Pinpoint the cell where the given text exists, returning its (x, y) midpoint coordinate. 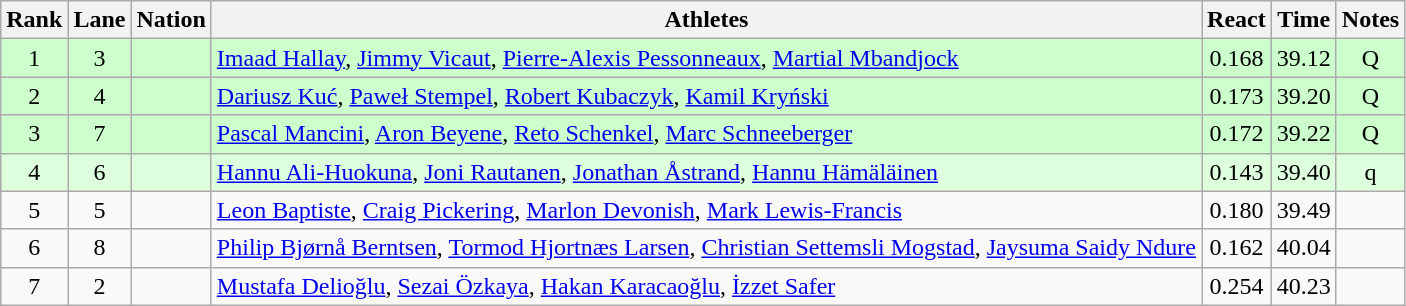
Rank (34, 20)
Leon Baptiste, Craig Pickering, Marlon Devonish, Mark Lewis-Francis (706, 210)
40.04 (1304, 248)
0.172 (1237, 134)
39.12 (1304, 58)
Time (1304, 20)
Notes (1370, 20)
39.40 (1304, 172)
0.168 (1237, 58)
40.23 (1304, 286)
Lane (100, 20)
8 (100, 248)
Dariusz Kuć, Paweł Stempel, Robert Kubaczyk, Kamil Kryński (706, 96)
39.22 (1304, 134)
39.49 (1304, 210)
Hannu Ali-Huokuna, Joni Rautanen, Jonathan Åstrand, Hannu Hämäläinen (706, 172)
1 (34, 58)
Mustafa Delioğlu, Sezai Özkaya, Hakan Karacaoğlu, İzzet Safer (706, 286)
Nation (171, 20)
Athletes (706, 20)
0.254 (1237, 286)
React (1237, 20)
Pascal Mancini, Aron Beyene, Reto Schenkel, Marc Schneeberger (706, 134)
Philip Bjørnå Berntsen, Tormod Hjortnæs Larsen, Christian Settemsli Mogstad, Jaysuma Saidy Ndure (706, 248)
0.143 (1237, 172)
0.162 (1237, 248)
39.20 (1304, 96)
Imaad Hallay, Jimmy Vicaut, Pierre-Alexis Pessonneaux, Martial Mbandjock (706, 58)
0.180 (1237, 210)
q (1370, 172)
0.173 (1237, 96)
